Output the (X, Y) coordinate of the center of the cell containing the given text.  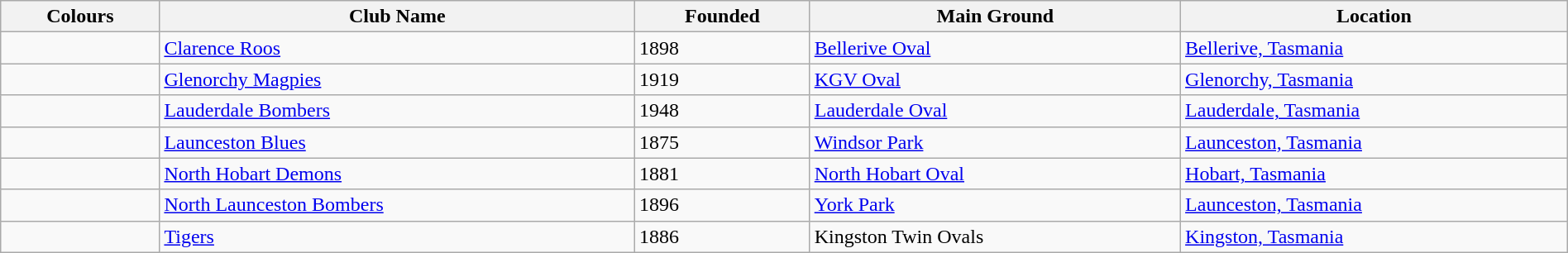
Lauderdale Oval (995, 111)
1886 (723, 236)
Launceston Blues (397, 142)
1881 (723, 174)
1896 (723, 205)
North Launceston Bombers (397, 205)
1875 (723, 142)
York Park (995, 205)
Founded (723, 17)
Tigers (397, 236)
Hobart, Tasmania (1374, 174)
Lauderdale Bombers (397, 111)
North Hobart Oval (995, 174)
Kingston, Tasmania (1374, 236)
1948 (723, 111)
Glenorchy Magpies (397, 79)
1898 (723, 48)
Windsor Park (995, 142)
Bellerive Oval (995, 48)
Lauderdale, Tasmania (1374, 111)
Glenorchy, Tasmania (1374, 79)
Bellerive, Tasmania (1374, 48)
Clarence Roos (397, 48)
Colours (80, 17)
Main Ground (995, 17)
Club Name (397, 17)
Location (1374, 17)
1919 (723, 79)
KGV Oval (995, 79)
North Hobart Demons (397, 174)
Kingston Twin Ovals (995, 236)
